Determine the [x, y] coordinate at the center of the cell enclosing the given text.  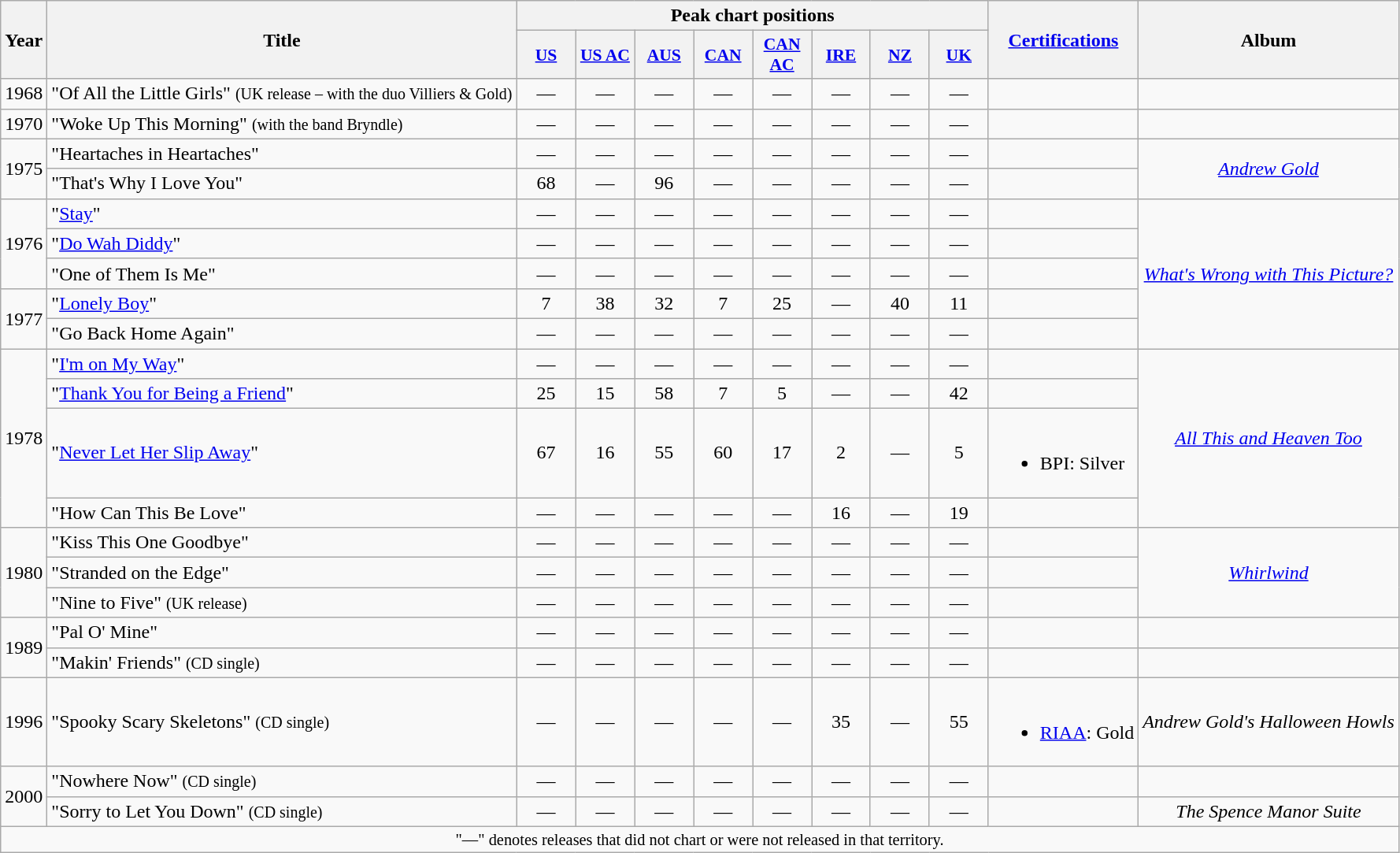
2 [841, 454]
96 [665, 184]
1970 [24, 124]
19 [959, 513]
35 [841, 721]
CAN AC [783, 55]
What's Wrong with This Picture? [1269, 273]
"Thank You for Being a Friend" [282, 394]
RIAA: Gold [1063, 721]
11 [959, 303]
US [546, 55]
15 [605, 394]
"Nowhere Now" (CD single) [282, 781]
60 [723, 454]
"Nine to Five" (UK release) [282, 603]
Andrew Gold [1269, 169]
"Heartaches in Heartaches" [282, 154]
"Kiss This One Goodbye" [282, 543]
"Woke Up This Morning" (with the band Bryndle) [282, 124]
"Of All the Little Girls" (UK release – with the duo Villiers & Gold) [282, 94]
"Never Let Her Slip Away" [282, 454]
Peak chart positions [753, 16]
32 [665, 303]
1968 [24, 94]
"Go Back Home Again" [282, 333]
The Spence Manor Suite [1269, 811]
"One of Them Is Me" [282, 273]
"Do Wah Diddy" [282, 243]
Title [282, 39]
Whirlwind [1269, 573]
CAN [723, 55]
"—" denotes releases that did not chart or were not released in that territory. [700, 840]
40 [899, 303]
"That's Why I Love You" [282, 184]
"Spooky Scary Skeletons" (CD single) [282, 721]
68 [546, 184]
2000 [24, 796]
"Sorry to Let You Down" (CD single) [282, 811]
"Makin' Friends" (CD single) [282, 662]
AUS [665, 55]
17 [783, 454]
1977 [24, 318]
"Lonely Boy" [282, 303]
1976 [24, 243]
BPI: Silver [1063, 454]
38 [605, 303]
58 [665, 394]
Album [1269, 39]
1975 [24, 169]
All This and Heaven Too [1269, 438]
1978 [24, 438]
1989 [24, 647]
"Stay" [282, 213]
42 [959, 394]
1980 [24, 573]
Certifications [1063, 39]
"How Can This Be Love" [282, 513]
Andrew Gold's Halloween Howls [1269, 721]
UK [959, 55]
1996 [24, 721]
IRE [841, 55]
67 [546, 454]
US AC [605, 55]
Year [24, 39]
"Pal O' Mine" [282, 632]
NZ [899, 55]
"I'm on My Way" [282, 363]
"Stranded on the Edge" [282, 573]
